Output the [X, Y] coordinate of the center of the cell containing the given text.  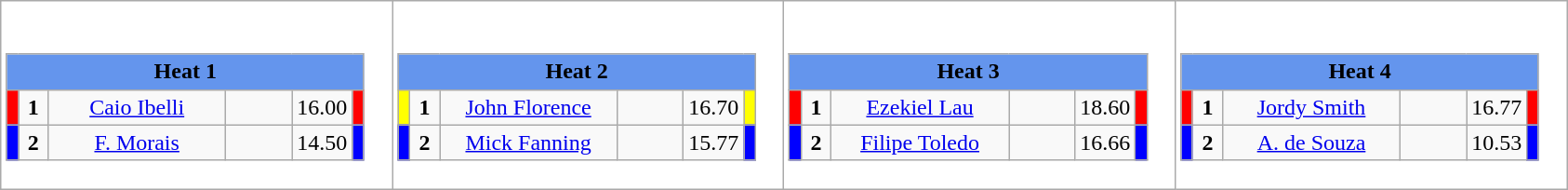
16.77 [1497, 107]
Heat 2 [577, 72]
Heat 4 [1360, 72]
Mick Fanning [528, 142]
Heat 2 1 John Florence 16.70 2 Mick Fanning 15.77 [588, 95]
Heat 1 1 Caio Ibelli 16.00 2 F. Morais 14.50 [197, 95]
A. de Souza [1311, 142]
Caio Ibelli [138, 107]
Jordy Smith [1311, 107]
10.53 [1497, 142]
Heat 3 1 Ezekiel Lau 18.60 2 Filipe Toledo 16.66 [980, 95]
John Florence [528, 107]
16.66 [1105, 142]
F. Morais [138, 142]
Heat 1 [185, 72]
16.70 [714, 107]
16.00 [322, 107]
15.77 [714, 142]
Filipe Toledo [921, 142]
Ezekiel Lau [921, 107]
Heat 3 [968, 72]
Heat 4 1 Jordy Smith 16.77 2 A. de Souza 10.53 [1371, 95]
14.50 [322, 142]
18.60 [1105, 107]
